Identify which cell holds the provided text, then report its (X, Y) central coordinate. 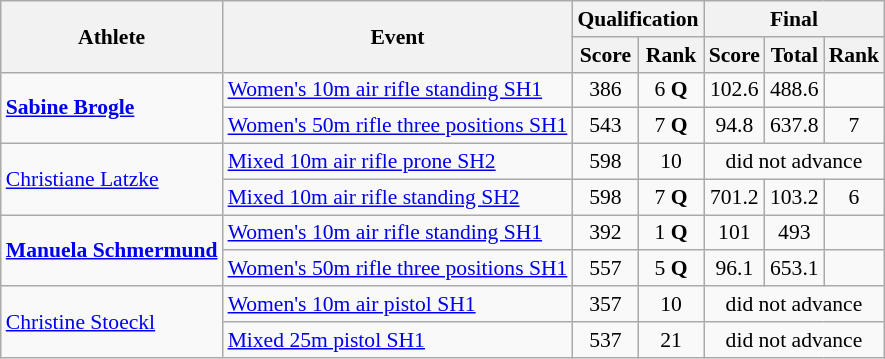
357 (605, 304)
537 (605, 340)
557 (605, 269)
386 (605, 90)
103.2 (794, 197)
Christine Stoeckl (112, 322)
Mixed 10m air rifle prone SH2 (398, 162)
Mixed 25m pistol SH1 (398, 340)
Christiane Latzke (112, 180)
Event (398, 36)
6 (854, 197)
21 (670, 340)
Total (794, 55)
Qualification (638, 19)
392 (605, 233)
701.2 (734, 197)
Manuela Schmermund (112, 250)
101 (734, 233)
543 (605, 126)
7 (854, 126)
653.1 (794, 269)
5 Q (670, 269)
Mixed 10m air rifle standing SH2 (398, 197)
488.6 (794, 90)
102.6 (734, 90)
94.8 (734, 126)
1 Q (670, 233)
96.1 (734, 269)
Women's 10m air pistol SH1 (398, 304)
Final (794, 19)
Athlete (112, 36)
493 (794, 233)
6 Q (670, 90)
Sabine Brogle (112, 108)
637.8 (794, 126)
